Search for the cell housing the specified text and yield its [X, Y] center coordinate. 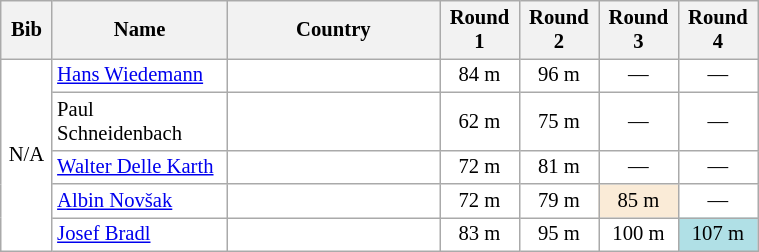
84 m [480, 75]
Walter Delle Karth [140, 167]
95 m [558, 234]
96 m [558, 75]
Hans Wiedemann [140, 75]
Round 1 [480, 29]
81 m [558, 167]
Bib [26, 29]
Albin Novšak [140, 201]
Round 2 [558, 29]
Country [334, 29]
Paul Schneidenbach [140, 121]
79 m [558, 201]
75 m [558, 121]
62 m [480, 121]
Name [140, 29]
Round 3 [638, 29]
100 m [638, 234]
107 m [718, 234]
Round 4 [718, 29]
85 m [638, 201]
83 m [480, 234]
Josef Bradl [140, 234]
N/A [26, 154]
